From the cell containing the given text, extract its center point as (X, Y) coordinate. 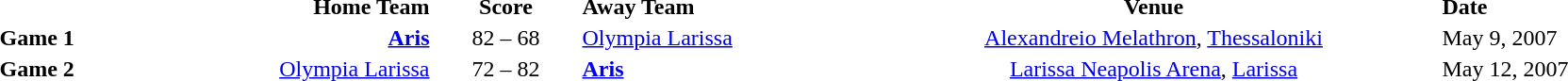
Aris (289, 38)
Alexandreio Melathron, Thessaloniki (1154, 38)
Olympia Larissa (724, 38)
82 – 68 (505, 38)
